Locate the cell with the specified text and output its (x, y) center coordinate. 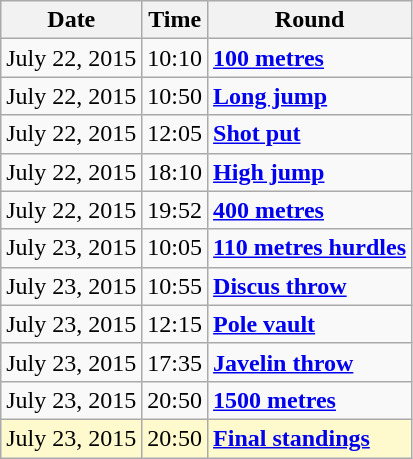
12:15 (175, 324)
Time (175, 20)
400 metres (310, 210)
17:35 (175, 362)
Round (310, 20)
1500 metres (310, 400)
10:50 (175, 96)
19:52 (175, 210)
High jump (310, 172)
100 metres (310, 58)
Discus throw (310, 286)
Shot put (310, 134)
Final standings (310, 438)
10:10 (175, 58)
12:05 (175, 134)
Javelin throw (310, 362)
10:05 (175, 248)
18:10 (175, 172)
Long jump (310, 96)
10:55 (175, 286)
Pole vault (310, 324)
Date (72, 20)
110 metres hurdles (310, 248)
